Detect which cell encompasses the target text, then output its (x, y) center coordinate. 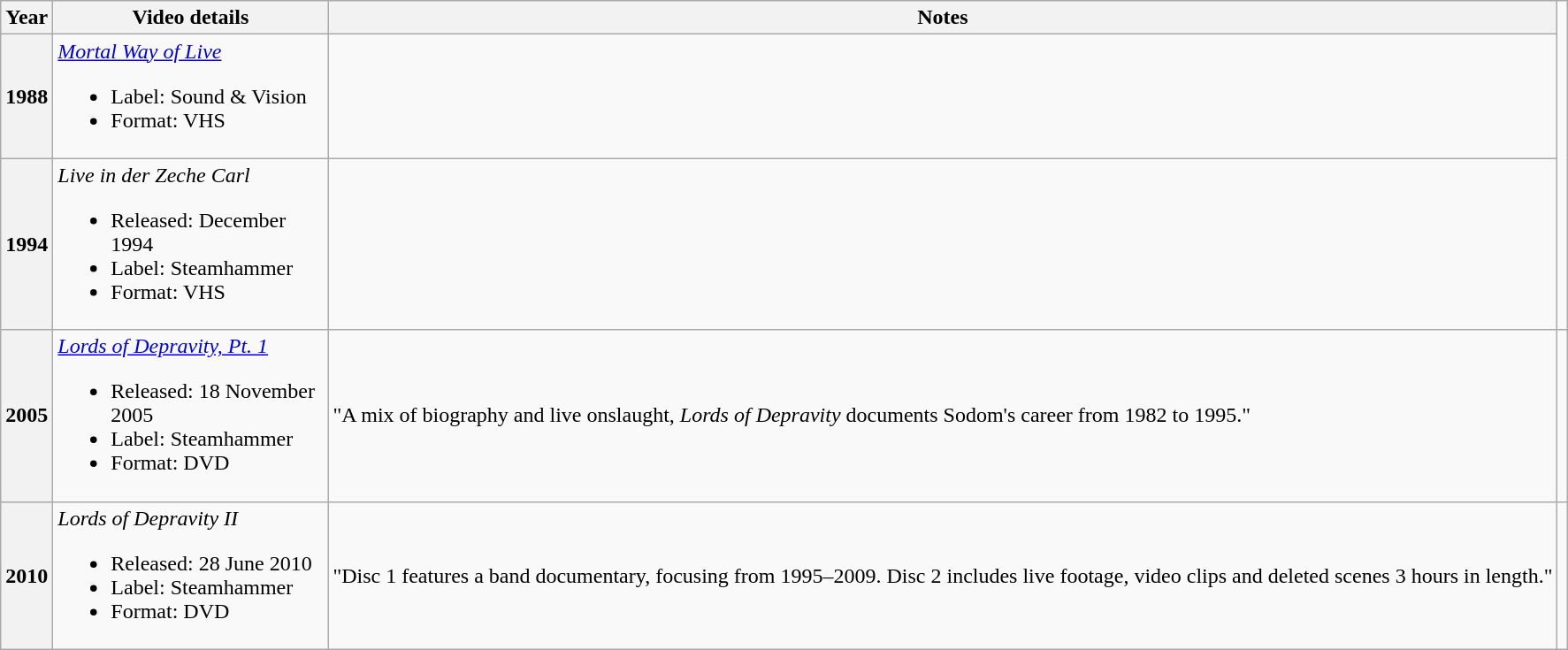
Notes (943, 18)
"A mix of biography and live onslaught, Lords of Depravity documents Sodom's career from 1982 to 1995." (943, 416)
1994 (27, 244)
Mortal Way of LiveLabel: Sound & VisionFormat: VHS (191, 96)
Live in der Zeche CarlReleased: December 1994Label: SteamhammerFormat: VHS (191, 244)
Lords of Depravity IIReleased: 28 June 2010Label: SteamhammerFormat: DVD (191, 575)
Video details (191, 18)
1988 (27, 96)
2005 (27, 416)
Lords of Depravity, Pt. 1Released: 18 November 2005Label: SteamhammerFormat: DVD (191, 416)
2010 (27, 575)
"Disc 1 features a band documentary, focusing from 1995–2009. Disc 2 includes live footage, video clips and deleted scenes 3 hours in length." (943, 575)
Year (27, 18)
